Search for the cell housing the specified text and yield its [X, Y] center coordinate. 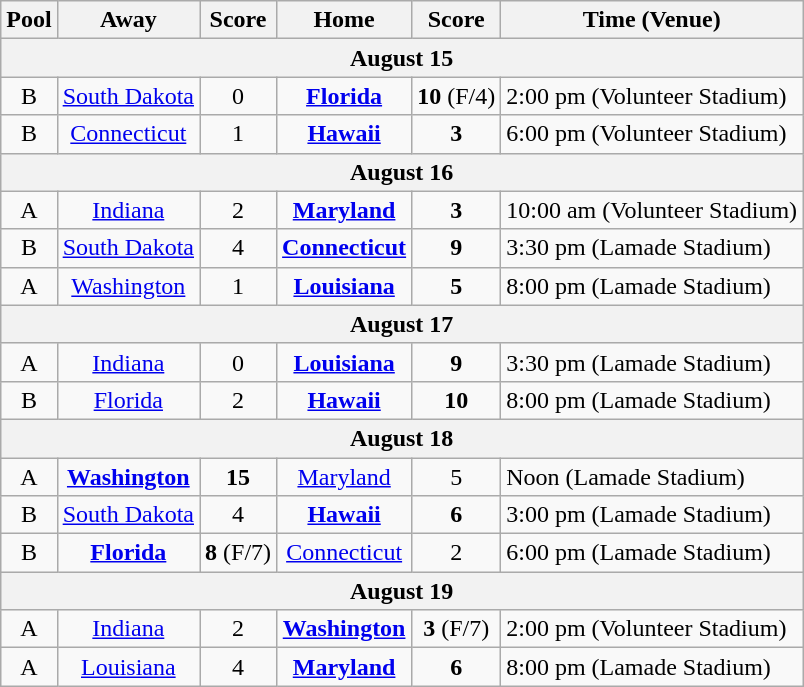
6:00 pm (Volunteer Stadium) [652, 134]
8 (F/7) [238, 553]
Time (Venue) [652, 20]
10 [456, 400]
August 15 [402, 58]
Away [128, 20]
3 (F/7) [456, 629]
Noon (Lamade Stadium) [652, 477]
Home [344, 20]
August 16 [402, 172]
15 [238, 477]
10 (F/4) [456, 96]
August 18 [402, 438]
August 19 [402, 591]
6:00 pm (Lamade Stadium) [652, 553]
Pool [29, 20]
3:00 pm (Lamade Stadium) [652, 515]
10:00 am (Volunteer Stadium) [652, 210]
August 17 [402, 324]
